Identify which cell holds the provided text, then report its (x, y) central coordinate. 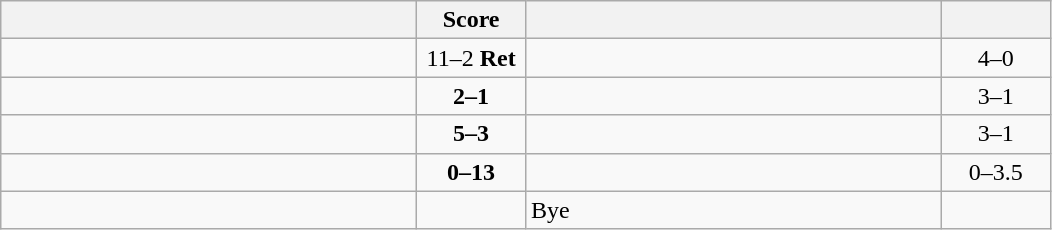
0–13 (472, 172)
0–3.5 (996, 172)
Score (472, 20)
Bye (733, 210)
4–0 (996, 58)
11–2 Ret (472, 58)
2–1 (472, 96)
5–3 (472, 134)
